From the cell containing the given text, extract its center point as [x, y] coordinate. 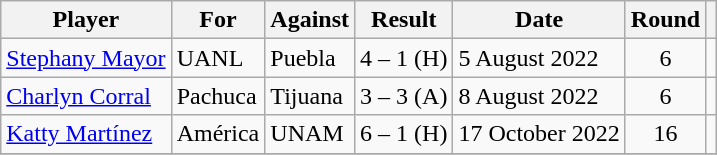
América [218, 134]
UNAM [310, 134]
For [218, 20]
Round [665, 20]
17 October 2022 [539, 134]
5 August 2022 [539, 58]
Stephany Mayor [86, 58]
Player [86, 20]
Against [310, 20]
4 – 1 (H) [404, 58]
UANL [218, 58]
6 – 1 (H) [404, 134]
16 [665, 134]
Puebla [310, 58]
Pachuca [218, 96]
Date [539, 20]
8 August 2022 [539, 96]
Tijuana [310, 96]
Katty Martínez [86, 134]
Charlyn Corral [86, 96]
3 – 3 (A) [404, 96]
Result [404, 20]
